Detect which cell encompasses the target text, then output its (X, Y) center coordinate. 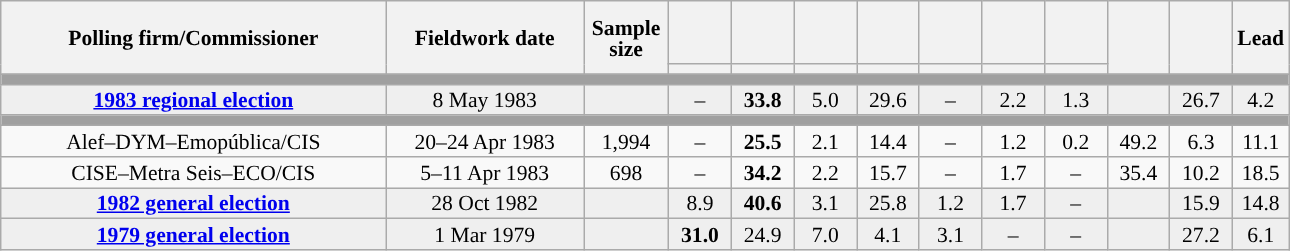
7.0 (826, 234)
8 May 1983 (485, 100)
29.6 (888, 100)
0.2 (1076, 142)
26.7 (1202, 100)
34.2 (762, 172)
14.4 (888, 142)
Lead (1260, 38)
33.8 (762, 100)
Alef–DYM–Emopública/CIS (194, 142)
14.8 (1260, 204)
698 (626, 172)
Polling firm/Commissioner (194, 38)
24.9 (762, 234)
28 Oct 1982 (485, 204)
25.5 (762, 142)
2.1 (826, 142)
5.0 (826, 100)
35.4 (1138, 172)
20–24 Apr 1983 (485, 142)
1 Mar 1979 (485, 234)
1979 general election (194, 234)
6.3 (1202, 142)
Sample size (626, 38)
40.6 (762, 204)
31.0 (700, 234)
4.2 (1260, 100)
25.8 (888, 204)
15.9 (1202, 204)
15.7 (888, 172)
5–11 Apr 1983 (485, 172)
4.1 (888, 234)
1,994 (626, 142)
8.9 (700, 204)
1982 general election (194, 204)
1983 regional election (194, 100)
CISE–Metra Seis–ECO/CIS (194, 172)
1.3 (1076, 100)
18.5 (1260, 172)
Fieldwork date (485, 38)
6.1 (1260, 234)
49.2 (1138, 142)
10.2 (1202, 172)
27.2 (1202, 234)
11.1 (1260, 142)
